For the text-containing cell, return its midpoint in (x, y) coordinate format. 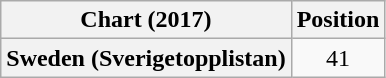
Chart (2017) (146, 20)
Sweden (Sverigetopplistan) (146, 58)
41 (338, 58)
Position (338, 20)
